Extract the [x, y] coordinate from the center of the cell holding the provided text.  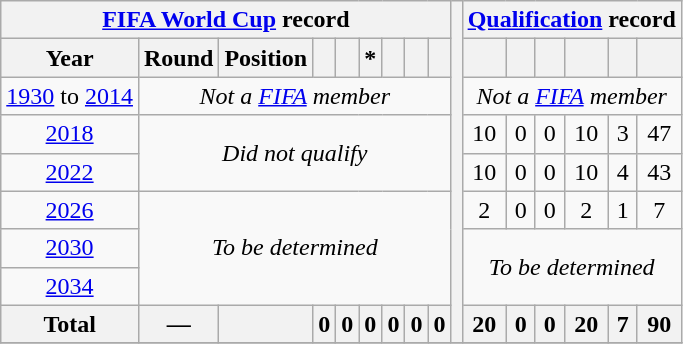
Qualification record [572, 20]
1930 to 2014 [70, 96]
1 [622, 210]
2030 [70, 248]
4 [622, 172]
2018 [70, 134]
— [178, 324]
Year [70, 58]
Did not qualify [294, 153]
43 [659, 172]
3 [622, 134]
2026 [70, 210]
47 [659, 134]
2034 [70, 286]
Round [178, 58]
* [370, 58]
FIFA World Cup record [226, 20]
2022 [70, 172]
Total [70, 324]
90 [659, 324]
Position [266, 58]
